Capture the cell that displays the provided text and extract its (x, y) central coordinate. 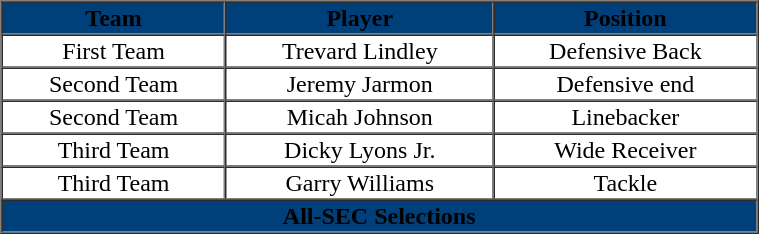
Team (114, 18)
Linebacker (626, 116)
Micah Johnson (360, 116)
Defensive Back (626, 50)
Trevard Lindley (360, 50)
Garry Williams (360, 182)
Player (360, 18)
Jeremy Jarmon (360, 84)
Position (626, 18)
Wide Receiver (626, 150)
All-SEC Selections (380, 216)
Defensive end (626, 84)
Tackle (626, 182)
First Team (114, 50)
Dicky Lyons Jr. (360, 150)
